Search for the cell housing the specified text and yield its (x, y) center coordinate. 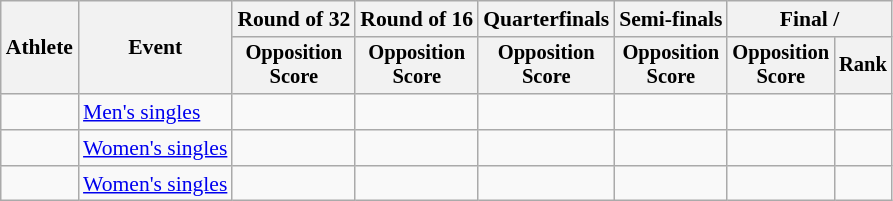
Final / (809, 19)
Athlete (40, 48)
Event (155, 48)
Quarterfinals (546, 19)
Women's singles (155, 148)
Round of 32 (294, 19)
Round of 16 (416, 19)
Rank (863, 66)
Semi-finals (670, 19)
Men's singles (155, 112)
